From the cell containing the given text, extract its center point as (x, y) coordinate. 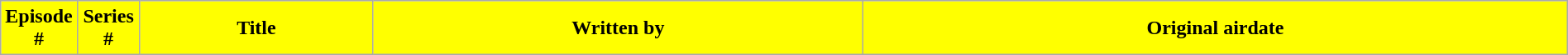
Original airdate (1216, 28)
Series# (108, 28)
Title (256, 28)
Written by (619, 28)
Episode# (39, 28)
